From the cell containing the given text, extract its center point as [x, y] coordinate. 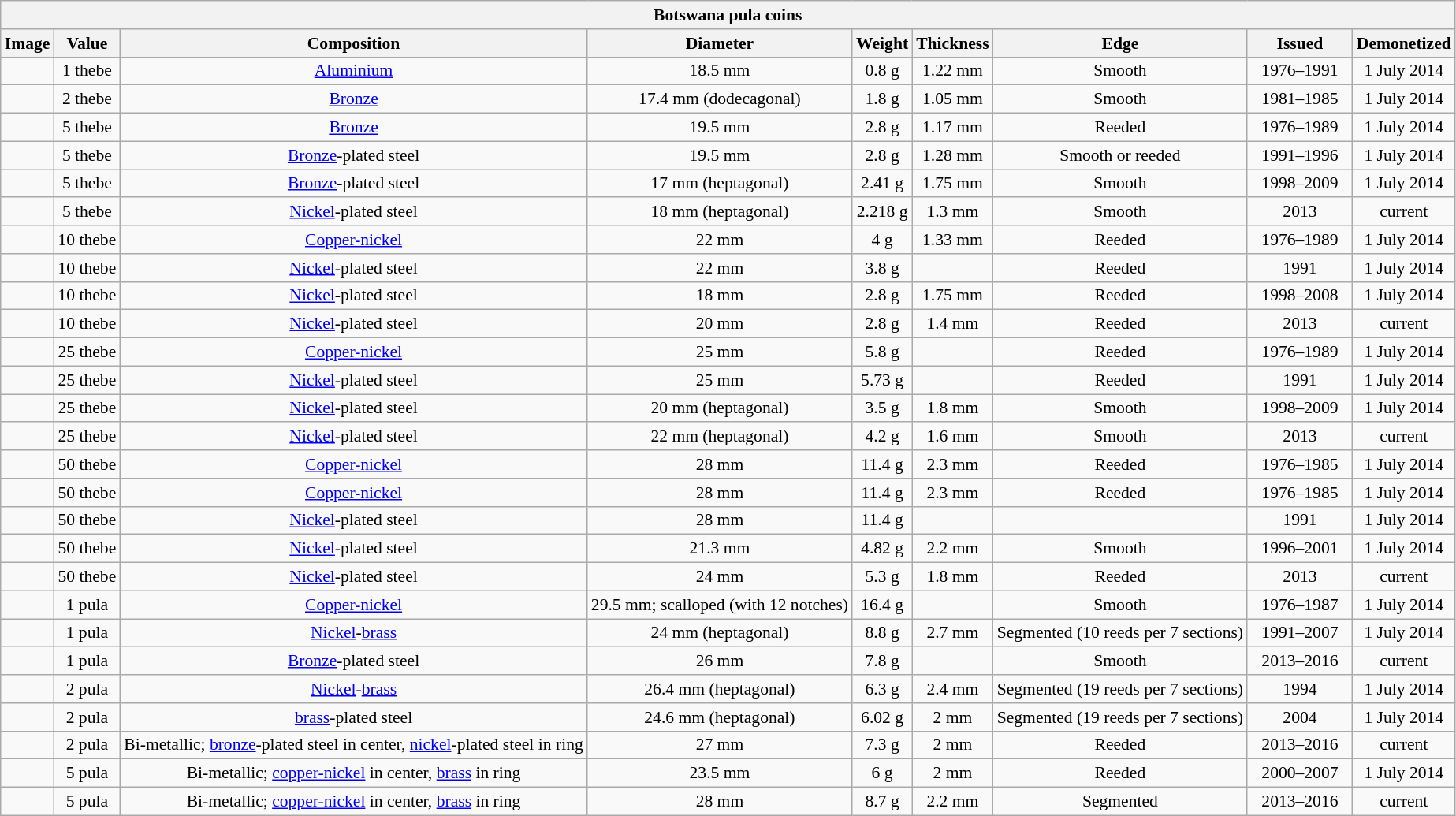
6.02 g [882, 717]
1981–1985 [1300, 99]
2004 [1300, 717]
Value [87, 43]
Segmented [1120, 802]
3.8 g [882, 268]
22 mm (heptagonal) [720, 437]
brass-plated steel [353, 717]
Bi-metallic; bronze-plated steel in center, nickel-plated steel in ring [353, 745]
Smooth or reeded [1120, 155]
Issued [1300, 43]
6 g [882, 773]
Composition [353, 43]
26 mm [720, 661]
24 mm [720, 577]
1976–1987 [1300, 605]
2.4 mm [952, 689]
1994 [1300, 689]
Diameter [720, 43]
Weight [882, 43]
5.73 g [882, 380]
7.3 g [882, 745]
Aluminium [353, 71]
1976–1991 [1300, 71]
1.4 mm [952, 324]
7.8 g [882, 661]
1.22 mm [952, 71]
21.3 mm [720, 549]
20 mm (heptagonal) [720, 408]
4 g [882, 240]
23.5 mm [720, 773]
8.7 g [882, 802]
6.3 g [882, 689]
Demonetized [1404, 43]
1991–2007 [1300, 633]
16.4 g [882, 605]
1.33 mm [952, 240]
Thickness [952, 43]
1.28 mm [952, 155]
0.8 g [882, 71]
1996–2001 [1300, 549]
24.6 mm (heptagonal) [720, 717]
1 thebe [87, 71]
17 mm (heptagonal) [720, 184]
5.3 g [882, 577]
4.82 g [882, 549]
2000–2007 [1300, 773]
2.7 mm [952, 633]
18.5 mm [720, 71]
2.218 g [882, 212]
2.41 g [882, 184]
8.8 g [882, 633]
27 mm [720, 745]
2 thebe [87, 99]
Image [28, 43]
Segmented (10 reeds per 7 sections) [1120, 633]
5.8 g [882, 352]
1.3 mm [952, 212]
26.4 mm (heptagonal) [720, 689]
18 mm (heptagonal) [720, 212]
24 mm (heptagonal) [720, 633]
4.2 g [882, 437]
Edge [1120, 43]
17.4 mm (dodecagonal) [720, 99]
Botswana pula coins [728, 15]
1.17 mm [952, 128]
18 mm [720, 296]
1991–1996 [1300, 155]
20 mm [720, 324]
1.05 mm [952, 99]
1.6 mm [952, 437]
1998–2008 [1300, 296]
29.5 mm; scalloped (with 12 notches) [720, 605]
3.5 g [882, 408]
1.8 g [882, 99]
